From the cell containing the given text, extract its center point as [x, y] coordinate. 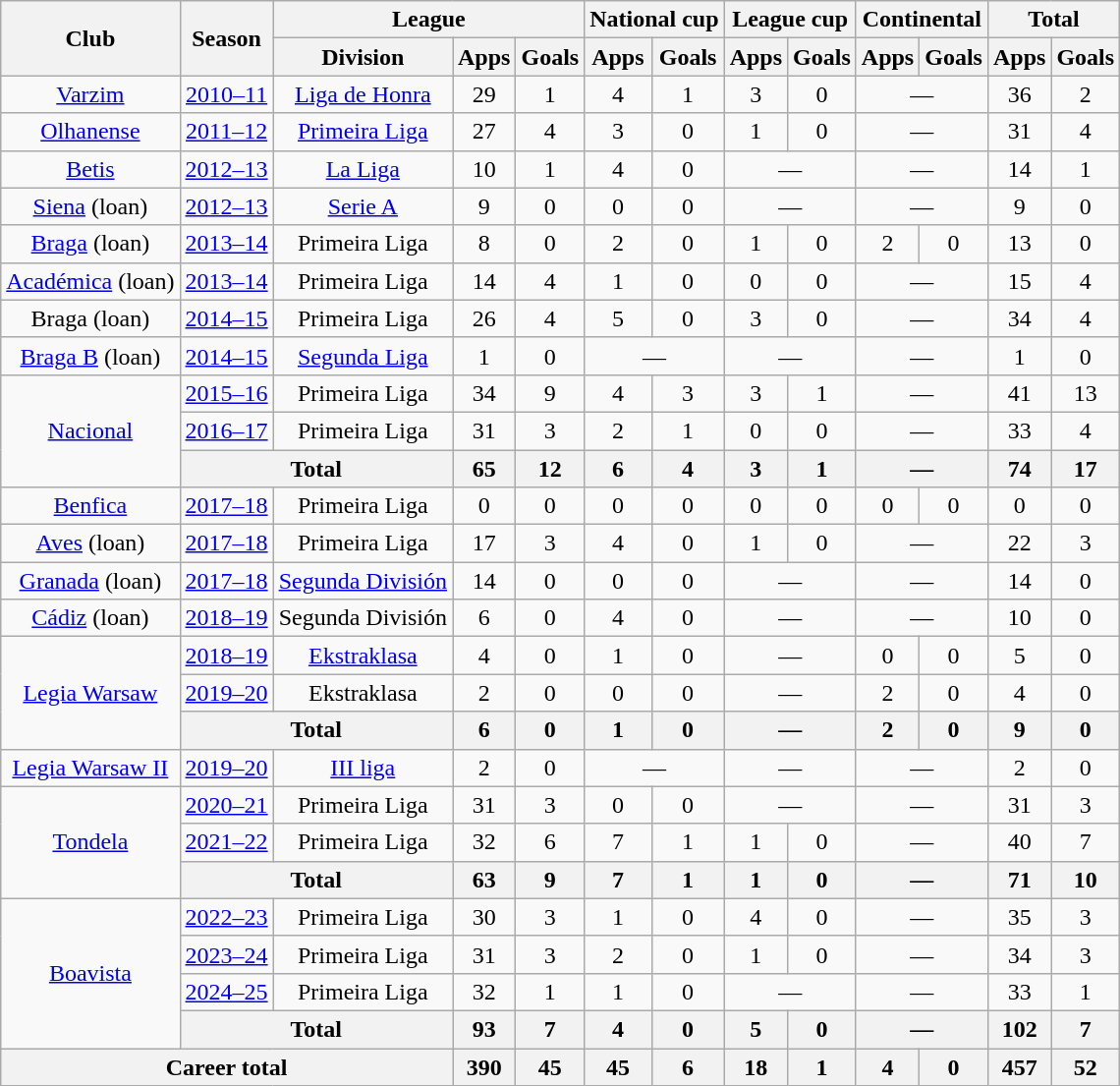
74 [1019, 469]
2011–12 [226, 132]
Braga B (loan) [90, 356]
Serie A [363, 206]
2016–17 [226, 430]
Varzim [90, 94]
26 [483, 318]
Siena (loan) [90, 206]
2010–11 [226, 94]
Aves (loan) [90, 543]
Legia Warsaw [90, 693]
93 [483, 1029]
27 [483, 132]
40 [1019, 842]
Olhanense [90, 132]
457 [1019, 1066]
Académica (loan) [90, 281]
29 [483, 94]
League [428, 20]
Division [363, 57]
Cádiz (loan) [90, 618]
Season [226, 38]
102 [1019, 1029]
2020–21 [226, 805]
52 [1086, 1066]
Club [90, 38]
2015–16 [226, 393]
22 [1019, 543]
65 [483, 469]
36 [1019, 94]
8 [483, 244]
Segunda Liga [363, 356]
Liga de Honra [363, 94]
18 [756, 1066]
390 [483, 1066]
Benfica [90, 506]
63 [483, 880]
30 [483, 917]
Granada (loan) [90, 581]
15 [1019, 281]
National cup [654, 20]
League cup [790, 20]
12 [550, 469]
Legia Warsaw II [90, 768]
2023–24 [226, 954]
35 [1019, 917]
La Liga [363, 169]
2022–23 [226, 917]
Tondela [90, 842]
71 [1019, 880]
2021–22 [226, 842]
Career total [227, 1066]
III liga [363, 768]
Nacional [90, 430]
Betis [90, 169]
Continental [922, 20]
Boavista [90, 973]
41 [1019, 393]
2024–25 [226, 992]
